For the text-containing cell, return its midpoint in [x, y] coordinate format. 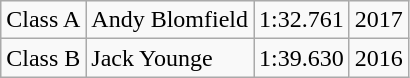
Class A [44, 20]
2017 [378, 20]
1:39.630 [302, 58]
2016 [378, 58]
Class B [44, 58]
Andy Blomfield [170, 20]
Jack Younge [170, 58]
1:32.761 [302, 20]
